Pinpoint the cell where the given text exists, returning its [x, y] midpoint coordinate. 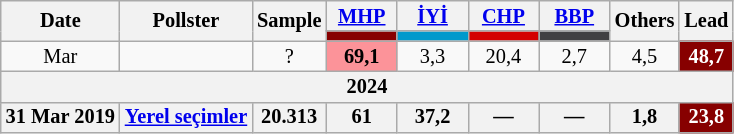
20,4 [504, 56]
Date [60, 20]
Sample [289, 20]
20.313 [289, 118]
69,1 [362, 56]
Lead [706, 20]
3,3 [432, 56]
Yerel seçimler [186, 118]
İYİ [432, 16]
Mar [60, 56]
2,7 [574, 56]
MHP [362, 16]
2024 [368, 86]
23,8 [706, 118]
4,5 [645, 56]
37,2 [432, 118]
61 [362, 118]
? [289, 56]
BBP [574, 16]
Pollster [186, 20]
31 Mar 2019 [60, 118]
1,8 [645, 118]
48,7 [706, 56]
Others [645, 20]
CHP [504, 16]
